Search for the cell housing the specified text and yield its [x, y] center coordinate. 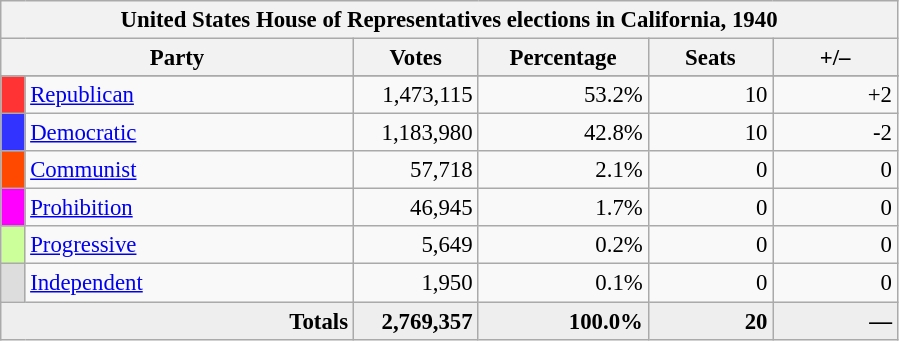
+2 [836, 95]
100.0% [563, 321]
Seats [710, 58]
1,473,115 [416, 95]
Progressive [189, 245]
1,183,980 [416, 133]
Republican [189, 95]
Democratic [189, 133]
42.8% [563, 133]
2.1% [563, 170]
Communist [189, 170]
5,649 [416, 245]
Independent [189, 283]
53.2% [563, 95]
— [836, 321]
57,718 [416, 170]
Percentage [563, 58]
20 [710, 321]
0.1% [563, 283]
Votes [416, 58]
+/– [836, 58]
1.7% [563, 208]
Prohibition [189, 208]
1,950 [416, 283]
United States House of Representatives elections in California, 1940 [450, 20]
Totals [178, 321]
0.2% [563, 245]
46,945 [416, 208]
2,769,357 [416, 321]
-2 [836, 133]
Party [178, 58]
